Capture the cell that displays the provided text and extract its [X, Y] central coordinate. 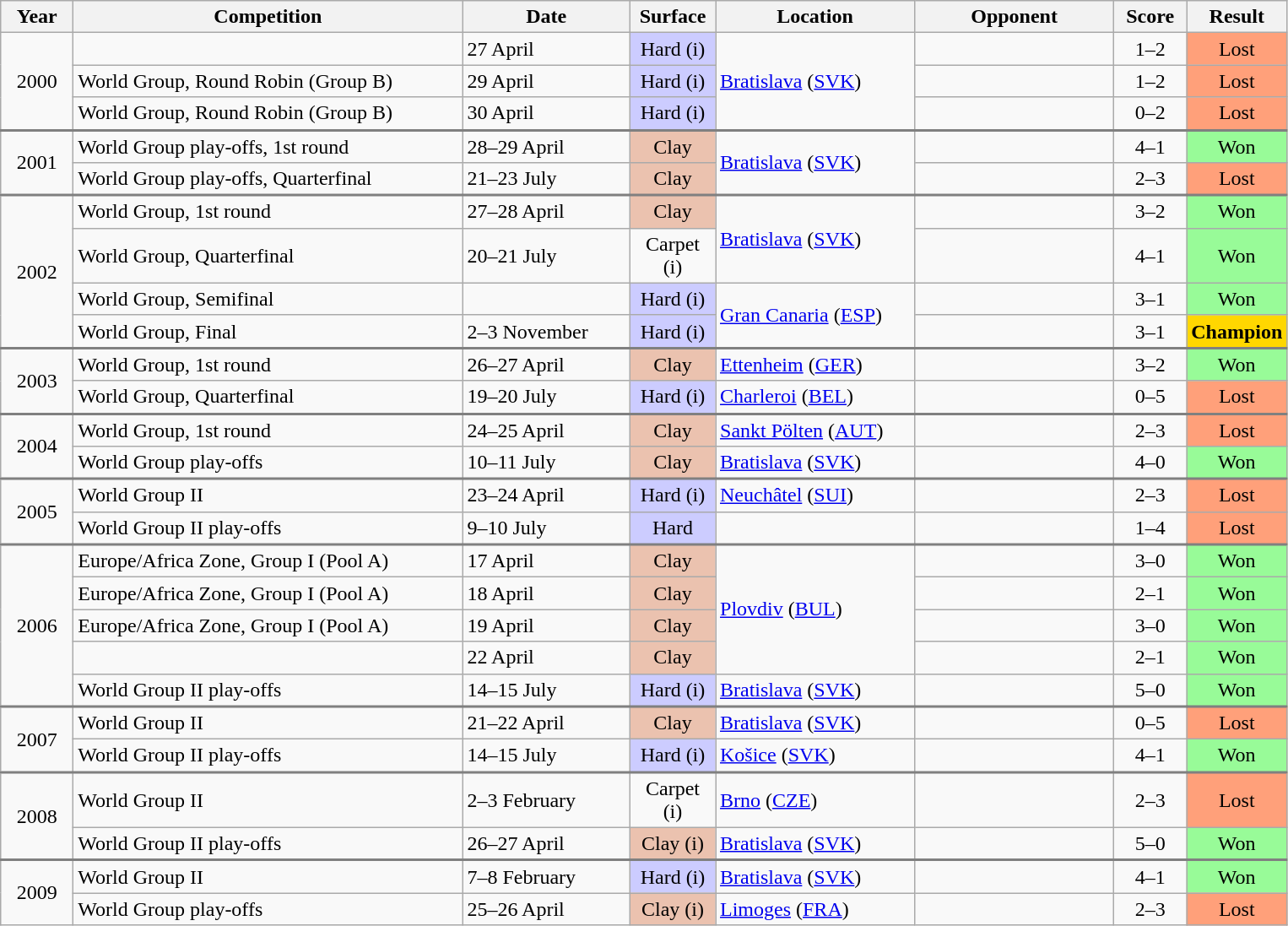
2006 [37, 625]
7–8 February [547, 876]
2–3 February [547, 799]
Date [547, 17]
Neuchâtel (SUI) [815, 495]
Košice (SVK) [815, 756]
10–11 July [547, 463]
1–4 [1150, 528]
Gran Canaria (ESP) [815, 316]
9–10 July [547, 528]
20–21 July [547, 255]
Opponent [1015, 17]
Location [815, 17]
22 April [547, 658]
Score [1150, 17]
17 April [547, 560]
World Group play-offs, 1st round [268, 147]
2002 [37, 272]
2007 [37, 739]
World Group, Final [268, 331]
21–23 July [547, 179]
2000 [37, 81]
2009 [37, 893]
Sankt Pölten (AUT) [815, 431]
World Group play-offs, Quarterfinal [268, 179]
Ettenheim (GER) [815, 365]
30 April [547, 113]
19–20 July [547, 397]
2001 [37, 163]
Surface [672, 17]
Brno (CZE) [815, 799]
2008 [37, 815]
4–0 [1150, 463]
28–29 April [547, 147]
18 April [547, 593]
Limoges (FRA) [815, 909]
Year [37, 17]
25–26 April [547, 909]
23–24 April [547, 495]
0–2 [1150, 113]
Charleroi (BEL) [815, 397]
Plovdiv (BUL) [815, 609]
19 April [547, 625]
Hard [672, 528]
21–22 April [547, 723]
27 April [547, 49]
24–25 April [547, 431]
World Group, Semifinal [268, 299]
Champion [1237, 331]
2004 [37, 447]
2–3 November [547, 331]
Result [1237, 17]
Competition [268, 17]
2003 [37, 381]
29 April [547, 81]
2005 [37, 512]
27–28 April [547, 211]
